Search for the cell housing the specified text and yield its [x, y] center coordinate. 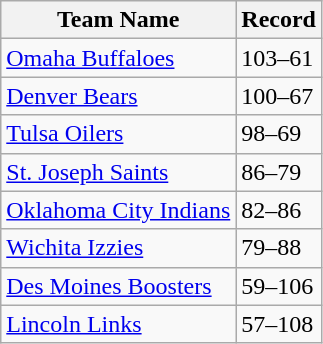
Lincoln Links [118, 324]
St. Joseph Saints [118, 172]
Record [279, 20]
79–88 [279, 248]
Denver Bears [118, 96]
Team Name [118, 20]
Tulsa Oilers [118, 134]
57–108 [279, 324]
Oklahoma City Indians [118, 210]
59–106 [279, 286]
100–67 [279, 96]
Des Moines Boosters [118, 286]
Wichita Izzies [118, 248]
103–61 [279, 58]
98–69 [279, 134]
86–79 [279, 172]
Omaha Buffaloes [118, 58]
82–86 [279, 210]
